Identify which cell holds the provided text, then report its (x, y) central coordinate. 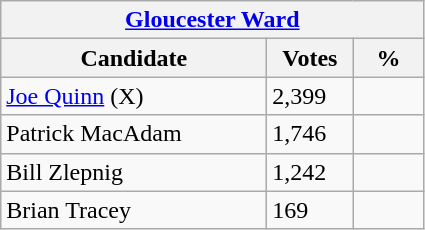
1,242 (310, 172)
Brian Tracey (134, 210)
2,399 (310, 96)
Candidate (134, 58)
Gloucester Ward (212, 20)
169 (310, 210)
Joe Quinn (X) (134, 96)
Votes (310, 58)
1,746 (310, 134)
Patrick MacAdam (134, 134)
Bill Zlepnig (134, 172)
% (388, 58)
